Provide the [x, y] coordinate of the cell's center where the given text is located.  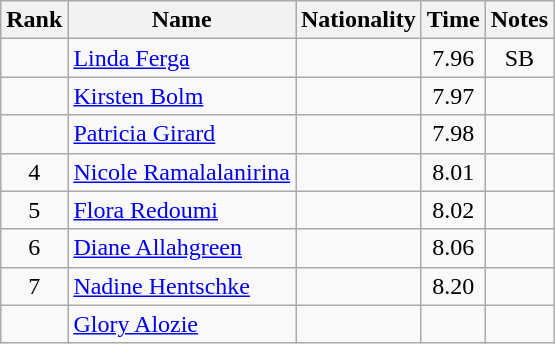
7 [34, 286]
Notes [519, 20]
6 [34, 248]
7.98 [453, 134]
4 [34, 172]
Patricia Girard [182, 134]
8.02 [453, 210]
SB [519, 58]
Nadine Hentschke [182, 286]
Kirsten Bolm [182, 96]
Linda Ferga [182, 58]
Nicole Ramalalanirina [182, 172]
Flora Redoumi [182, 210]
8.01 [453, 172]
Diane Allahgreen [182, 248]
5 [34, 210]
Glory Alozie [182, 324]
8.06 [453, 248]
Time [453, 20]
8.20 [453, 286]
Name [182, 20]
Nationality [359, 20]
7.97 [453, 96]
Rank [34, 20]
7.96 [453, 58]
